Capture the cell that displays the provided text and extract its (x, y) central coordinate. 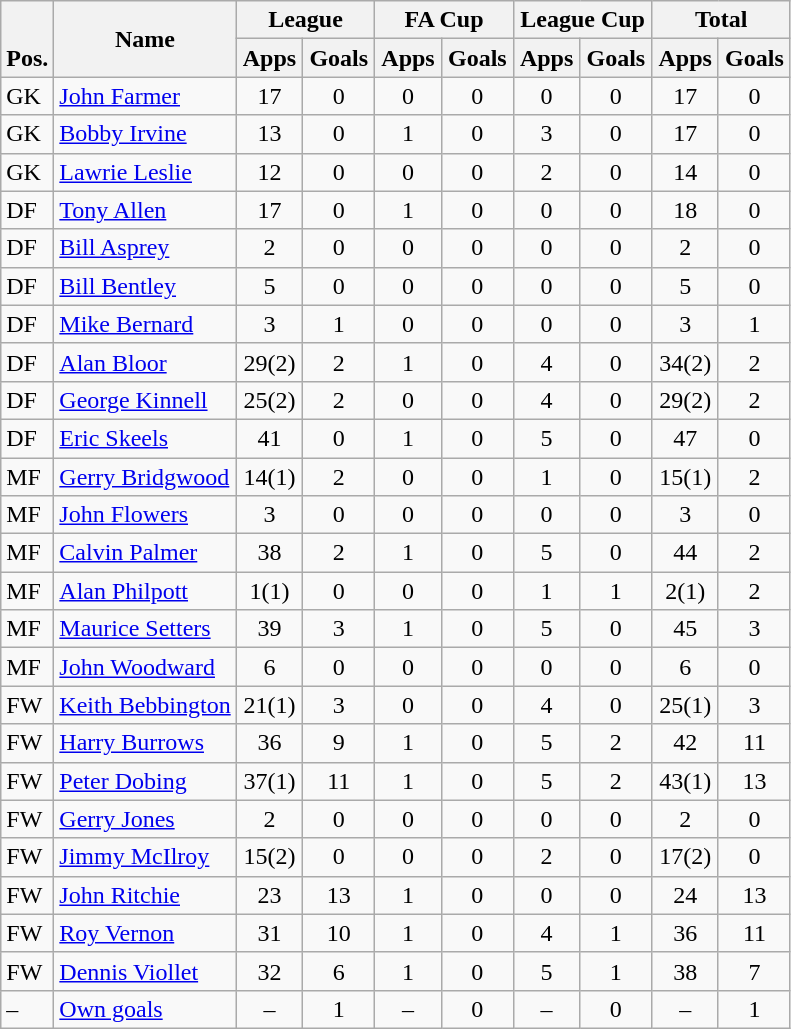
Tony Allen (145, 210)
14(1) (270, 477)
10 (339, 933)
39 (270, 629)
44 (686, 553)
Lawrie Leslie (145, 172)
Calvin Palmer (145, 553)
Bill Bentley (145, 286)
24 (686, 895)
41 (270, 438)
Bill Asprey (145, 248)
15(2) (270, 857)
1(1) (270, 591)
2(1) (686, 591)
Total (722, 20)
John Woodward (145, 667)
9 (339, 743)
Pos. (28, 39)
Mike Bernard (145, 324)
25(1) (686, 705)
7 (754, 971)
Alan Philpott (145, 591)
Own goals (145, 1009)
Peter Dobing (145, 781)
John Ritchie (145, 895)
John Flowers (145, 515)
Alan Bloor (145, 362)
Maurice Setters (145, 629)
45 (686, 629)
34(2) (686, 362)
25(2) (270, 400)
17(2) (686, 857)
Dennis Viollet (145, 971)
John Farmer (145, 96)
18 (686, 210)
League (306, 20)
32 (270, 971)
Eric Skeels (145, 438)
FA Cup (444, 20)
League Cup (582, 20)
23 (270, 895)
37(1) (270, 781)
31 (270, 933)
42 (686, 743)
15(1) (686, 477)
21(1) (270, 705)
14 (686, 172)
43(1) (686, 781)
Gerry Jones (145, 819)
12 (270, 172)
Harry Burrows (145, 743)
Roy Vernon (145, 933)
Bobby Irvine (145, 134)
Gerry Bridgwood (145, 477)
Jimmy McIlroy (145, 857)
Keith Bebbington (145, 705)
Name (145, 39)
George Kinnell (145, 400)
47 (686, 438)
